Pinpoint the cell where the given text exists, returning its [X, Y] midpoint coordinate. 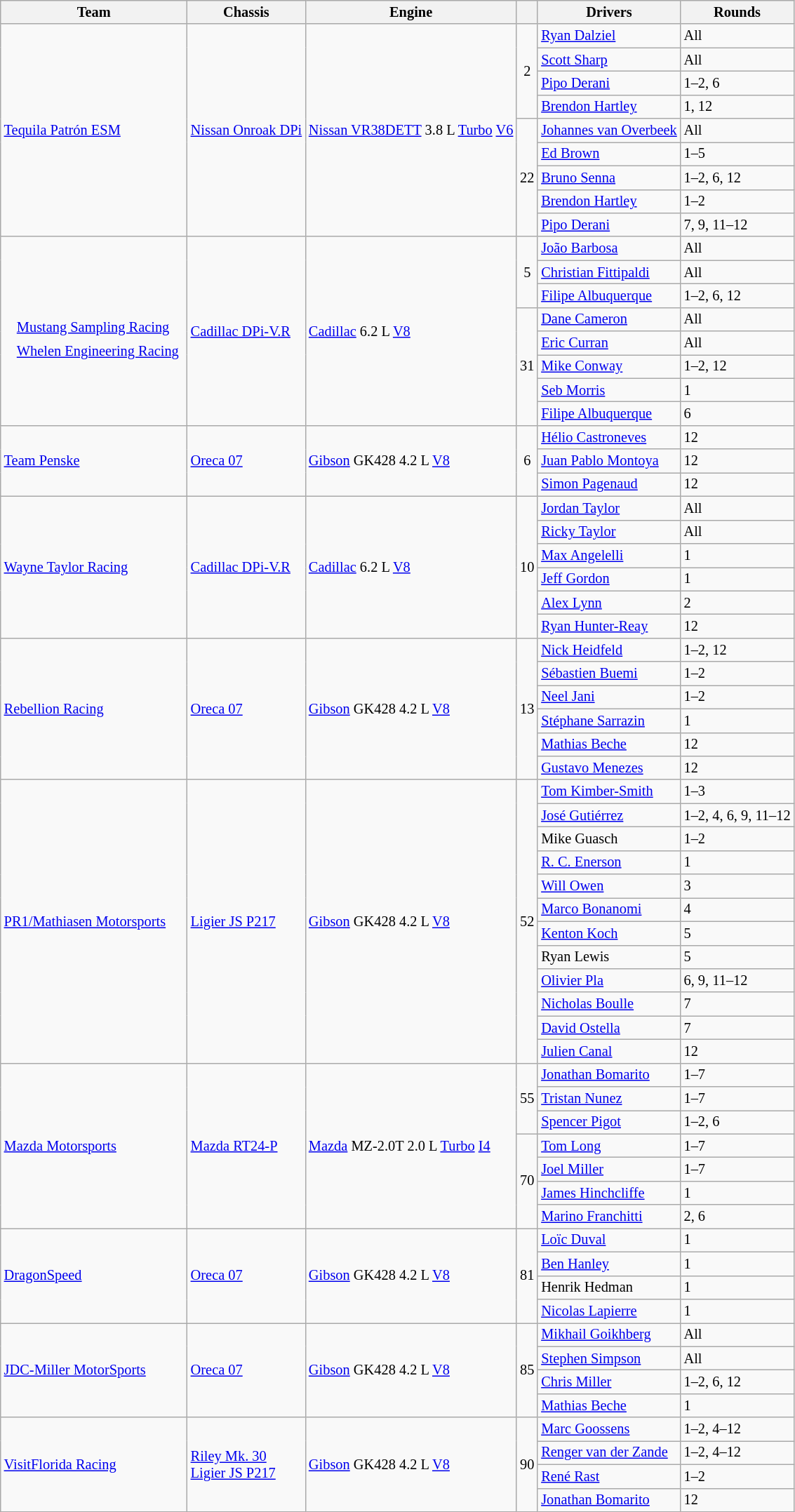
52 [527, 921]
Neel Jani [609, 697]
Henrik Hedman [609, 1287]
José Gutiérrez [609, 815]
Hélio Castroneves [609, 437]
Ligier JS P217 [246, 921]
Joel Miller [609, 1170]
Spencer Pigot [609, 1122]
Team Penske [94, 460]
1–3 [737, 791]
Mustang Sampling Racing Whelen Engineering Racing [94, 331]
Wayne Taylor Racing [94, 567]
Marino Franchitti [609, 1217]
Chassis [246, 12]
Rebellion Racing [94, 709]
13 [527, 709]
James Hinchcliffe [609, 1193]
Dane Cameron [609, 319]
1–5 [737, 154]
10 [527, 567]
Nissan Onroak DPi [246, 131]
David Ostella [609, 1028]
Drivers [609, 12]
Tequila Patrón ESM [94, 131]
Renger van der Zande [609, 1452]
Juan Pablo Montoya [609, 461]
Sébastien Buemi [609, 674]
Julien Canal [609, 1051]
Simon Pagenaud [609, 484]
Eric Curran [609, 343]
Riley Mk. 30 Ligier JS P217 [246, 1465]
Bruno Senna [609, 178]
Jeff Gordon [609, 579]
Ryan Dalziel [609, 36]
Olivier Pla [609, 980]
31 [527, 366]
R. C. Enerson [609, 862]
Gustavo Menezes [609, 768]
Tom Kimber-Smith [609, 791]
Loïc Duval [609, 1240]
Marc Goossens [609, 1429]
Kenton Koch [609, 933]
João Barbosa [609, 248]
Mikhail Goikhberg [609, 1334]
22 [527, 178]
Nicolas Lapierre [609, 1311]
Whelen Engineering Racing [98, 352]
2, 6 [737, 1217]
81 [527, 1276]
1, 12 [737, 107]
Rounds [737, 12]
Stéphane Sarrazin [609, 721]
Tom Long [609, 1146]
90 [527, 1465]
1–2, 4, 6, 9, 11–12 [737, 815]
Ed Brown [609, 154]
Will Owen [609, 886]
Nissan VR38DETT 3.8 L Turbo V6 [411, 131]
DragonSpeed [94, 1276]
VisitFlorida Racing [94, 1465]
6, 9, 11–12 [737, 980]
Chris Miller [609, 1381]
Tristan Nunez [609, 1099]
Alex Lynn [609, 603]
Seb Morris [609, 390]
Mazda MZ-2.0T 2.0 L Turbo I4 [411, 1146]
Engine [411, 12]
55 [527, 1099]
René Rast [609, 1476]
Nick Heidfeld [609, 650]
Ryan Hunter-Reay [609, 626]
Mustang Sampling Racing [98, 327]
Max Angelelli [609, 555]
Ricky Taylor [609, 532]
Nicholas Boulle [609, 1004]
Ryan Lewis [609, 957]
Ben Hanley [609, 1264]
4 [737, 909]
JDC-Miller MotorSports [94, 1370]
Stephen Simpson [609, 1358]
7, 9, 11–12 [737, 225]
3 [737, 886]
Mike Conway [609, 366]
Scott Sharp [609, 60]
70 [527, 1182]
PR1/Mathiasen Motorsports [94, 921]
85 [527, 1370]
Mazda RT24-P [246, 1146]
Johannes van Overbeek [609, 131]
Jordan Taylor [609, 508]
Christian Fittipaldi [609, 272]
Marco Bonanomi [609, 909]
Team [94, 12]
Mike Guasch [609, 838]
Mazda Motorsports [94, 1146]
